Extract the [X, Y] coordinate from the center of the cell holding the provided text.  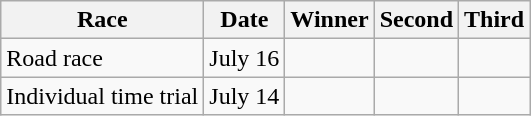
Race [102, 20]
Second [416, 20]
Road race [102, 58]
Third [494, 20]
Date [244, 20]
Individual time trial [102, 96]
July 16 [244, 58]
Winner [330, 20]
July 14 [244, 96]
